Search for the cell housing the specified text and yield its (x, y) center coordinate. 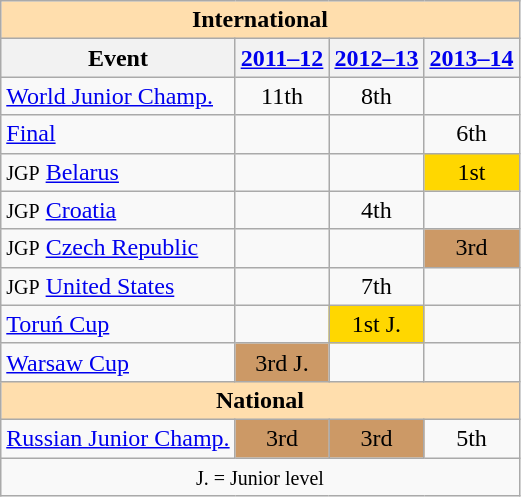
11th (282, 96)
8th (376, 96)
J. = Junior level (260, 477)
2012–13 (376, 58)
3rd J. (282, 362)
JGP Belarus (118, 172)
JGP Croatia (118, 210)
5th (472, 438)
1st (472, 172)
2011–12 (282, 58)
Event (118, 58)
4th (376, 210)
2013–14 (472, 58)
International (260, 20)
6th (472, 134)
7th (376, 286)
Warsaw Cup (118, 362)
JGP United States (118, 286)
JGP Czech Republic (118, 248)
National (260, 400)
World Junior Champ. (118, 96)
Toruń Cup (118, 324)
Russian Junior Champ. (118, 438)
1st J. (376, 324)
Final (118, 134)
